Extract the (x, y) coordinate from the center of the cell holding the provided text.  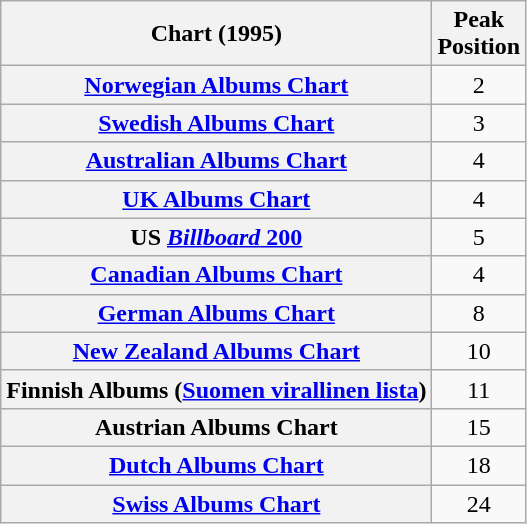
Norwegian Albums Chart (216, 85)
3 (479, 123)
PeakPosition (479, 34)
18 (479, 465)
10 (479, 351)
8 (479, 313)
Canadian Albums Chart (216, 275)
Austrian Albums Chart (216, 427)
Dutch Albums Chart (216, 465)
UK Albums Chart (216, 199)
US Billboard 200 (216, 237)
Swiss Albums Chart (216, 503)
5 (479, 237)
Chart (1995) (216, 34)
German Albums Chart (216, 313)
Swedish Albums Chart (216, 123)
Australian Albums Chart (216, 161)
11 (479, 389)
Finnish Albums (Suomen virallinen lista) (216, 389)
24 (479, 503)
2 (479, 85)
15 (479, 427)
New Zealand Albums Chart (216, 351)
